Output the (x, y) coordinate of the center of the cell containing the given text.  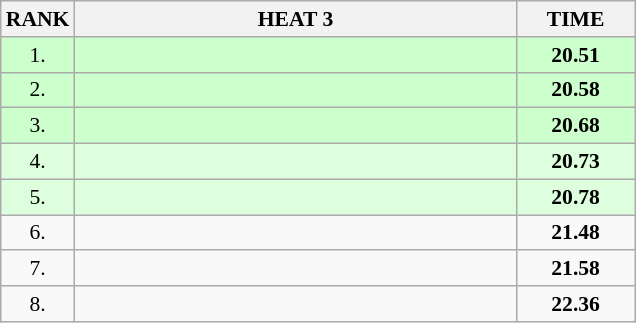
20.68 (576, 126)
21.58 (576, 269)
RANK (38, 19)
1. (38, 55)
TIME (576, 19)
7. (38, 269)
22.36 (576, 304)
4. (38, 162)
2. (38, 90)
5. (38, 197)
6. (38, 233)
8. (38, 304)
3. (38, 126)
20.78 (576, 197)
20.73 (576, 162)
20.58 (576, 90)
20.51 (576, 55)
21.48 (576, 233)
HEAT 3 (295, 19)
